Provide the (x, y) coordinate of the cell's center where the given text is located.  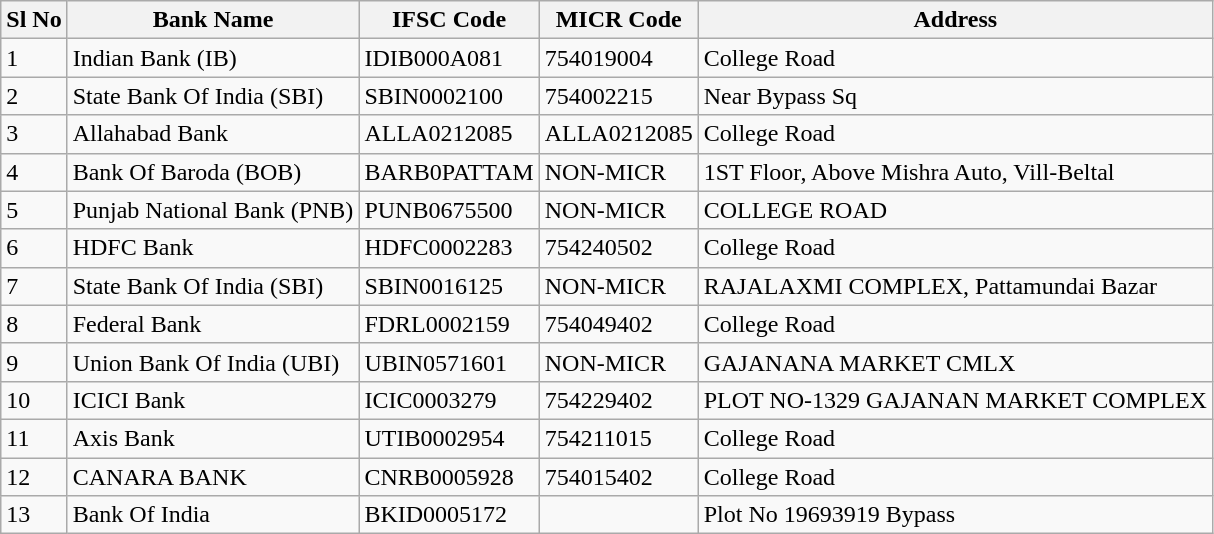
Union Bank Of India (UBI) (213, 362)
CANARA BANK (213, 477)
GAJANANA MARKET CMLX (955, 362)
MICR Code (618, 20)
754211015 (618, 438)
IDIB000A081 (449, 58)
FDRL0002159 (449, 324)
ICICI Bank (213, 400)
Indian Bank (IB) (213, 58)
Plot No 19693919 Bypass (955, 515)
3 (34, 134)
12 (34, 477)
754229402 (618, 400)
HDFC Bank (213, 248)
Axis Bank (213, 438)
10 (34, 400)
CNRB0005928 (449, 477)
754240502 (618, 248)
Bank Of Baroda (BOB) (213, 172)
HDFC0002283 (449, 248)
COLLEGE ROAD (955, 210)
RAJALAXMI COMPLEX, Pattamundai Bazar (955, 286)
SBIN0016125 (449, 286)
Punjab National Bank (PNB) (213, 210)
754002215 (618, 96)
UBIN0571601 (449, 362)
9 (34, 362)
Federal Bank (213, 324)
Address (955, 20)
PLOT NO-1329 GAJANAN MARKET COMPLEX (955, 400)
754049402 (618, 324)
13 (34, 515)
5 (34, 210)
Sl No (34, 20)
Allahabad Bank (213, 134)
11 (34, 438)
SBIN0002100 (449, 96)
8 (34, 324)
7 (34, 286)
1ST Floor, Above Mishra Auto, Vill-Beltal (955, 172)
IFSC Code (449, 20)
UTIB0002954 (449, 438)
BARB0PATTAM (449, 172)
1 (34, 58)
Near Bypass Sq (955, 96)
PUNB0675500 (449, 210)
2 (34, 96)
ICIC0003279 (449, 400)
754015402 (618, 477)
Bank Name (213, 20)
6 (34, 248)
BKID0005172 (449, 515)
Bank Of India (213, 515)
754019004 (618, 58)
4 (34, 172)
